Capture the cell that displays the provided text and extract its [X, Y] central coordinate. 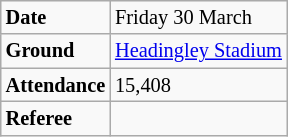
Referee [56, 118]
Headingley Stadium [198, 51]
Attendance [56, 85]
Ground [56, 51]
15,408 [198, 85]
Date [56, 17]
Friday 30 March [198, 17]
